Find where the given text appears and provide that cell's center as (x, y) coordinate. 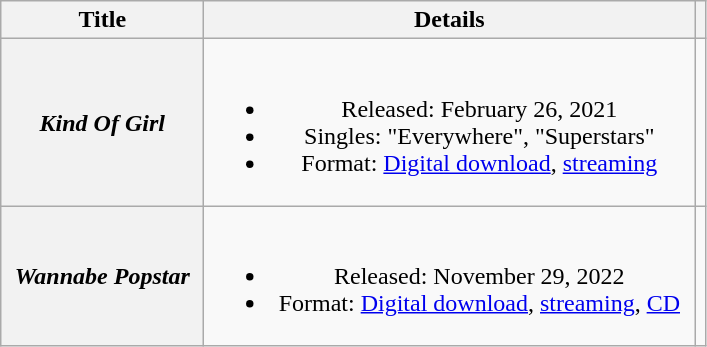
Released: February 26, 2021Singles: "Everywhere", "Superstars"Format: Digital download, streaming (450, 122)
Kind Of Girl (102, 122)
Released: November 29, 2022Format: Digital download, streaming, CD (450, 276)
Wannabe Popstar (102, 276)
Details (450, 20)
Title (102, 20)
